Determine the [x, y] coordinate at the center of the cell enclosing the given text.  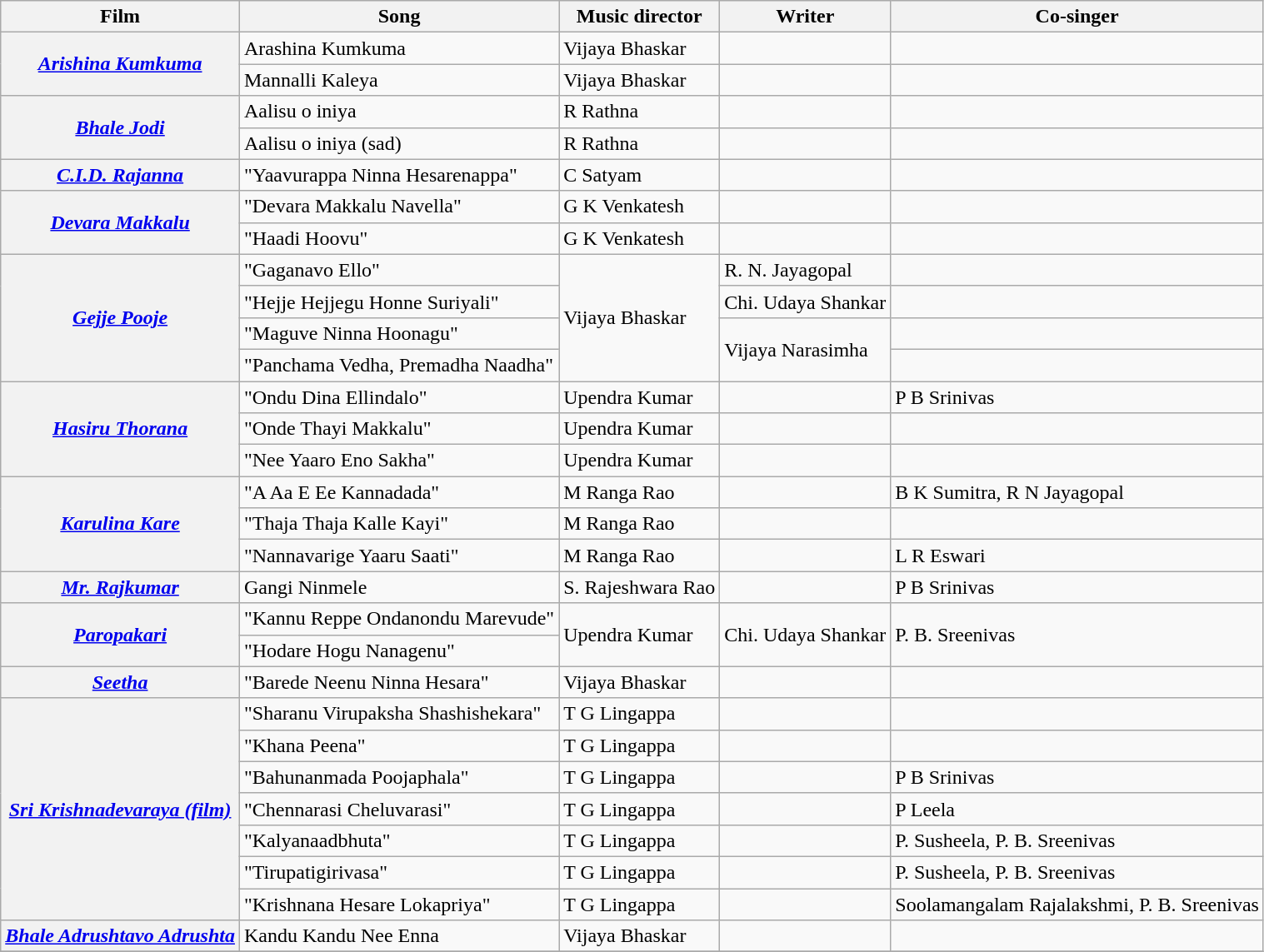
Film [120, 17]
B K Sumitra, R N Jayagopal [1077, 492]
Soolamangalam Rajalakshmi, P. B. Sreenivas [1077, 904]
Paropakari [120, 635]
Hasiru Thorana [120, 429]
C.I.D. Rajanna [120, 175]
"Kannu Reppe Ondanondu Marevude" [398, 619]
Gangi Ninmele [398, 587]
"Ondu Dina Ellindalo" [398, 397]
"Tirupatigirivasa" [398, 872]
"Hodare Hogu Nanagenu" [398, 650]
Devara Makkalu [120, 222]
Sri Krishnadevaraya (film) [120, 809]
"Chennarasi Cheluvarasi" [398, 809]
"Thaja Thaja Kalle Kayi" [398, 524]
P Leela [1077, 809]
"Sharanu Virupaksha Shashishekara" [398, 714]
P. B. Sreenivas [1077, 635]
Writer [805, 17]
C Satyam [640, 175]
Arashina Kumkuma [398, 48]
"Panchama Vedha, Premadha Naadha" [398, 365]
"Gaganavo Ello" [398, 270]
Vijaya Narasimha [805, 349]
Gejje Pooje [120, 317]
Karulina Kare [120, 524]
"Krishnana Hesare Lokapriya" [398, 904]
Song [398, 17]
Kandu Kandu Nee Enna [398, 936]
"Devara Makkalu Navella" [398, 207]
Aalisu o iniya [398, 112]
"Nannavarige Yaaru Saati" [398, 556]
"Hejje Hejjegu Honne Suriyali" [398, 302]
Bhale Jodi [120, 127]
Bhale Adrushtavo Adrushta [120, 936]
"A Aa E Ee Kannadada" [398, 492]
"Nee Yaaro Eno Sakha" [398, 461]
"Barede Neenu Ninna Hesara" [398, 682]
"Kalyanaadbhuta" [398, 840]
Aalisu o iniya (sad) [398, 143]
"Khana Peena" [398, 745]
Seetha [120, 682]
"Haadi Hoovu" [398, 238]
Co-singer [1077, 17]
Music director [640, 17]
"Maguve Ninna Hoonagu" [398, 333]
"Yaavurappa Ninna Hesarenappa" [398, 175]
Mannalli Kaleya [398, 80]
Mr. Rajkumar [120, 587]
R. N. Jayagopal [805, 270]
L R Eswari [1077, 556]
"Onde Thayi Makkalu" [398, 429]
"Bahunanmada Poojaphala" [398, 777]
Arishina Kumkuma [120, 64]
S. Rajeshwara Rao [640, 587]
